Find where the given text appears and provide that cell's center as [x, y] coordinate. 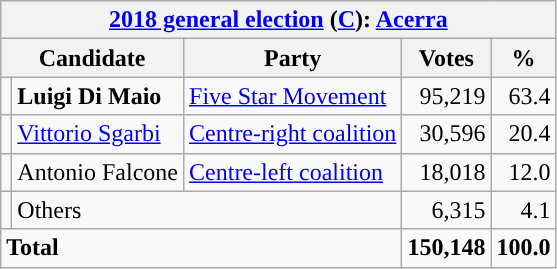
2018 general election (C): Acerra [278, 20]
18,018 [446, 172]
Centre-right coalition [293, 134]
Party [293, 58]
Antonio Falcone [98, 172]
30,596 [446, 134]
Five Star Movement [293, 96]
20.4 [524, 134]
Vittorio Sgarbi [98, 134]
Candidate [92, 58]
100.0 [524, 248]
4.1 [524, 210]
Centre-left coalition [293, 172]
150,148 [446, 248]
Votes [446, 58]
% [524, 58]
6,315 [446, 210]
Others [207, 210]
12.0 [524, 172]
Total [202, 248]
Luigi Di Maio [98, 96]
63.4 [524, 96]
95,219 [446, 96]
